Detect which cell encompasses the target text, then output its (x, y) center coordinate. 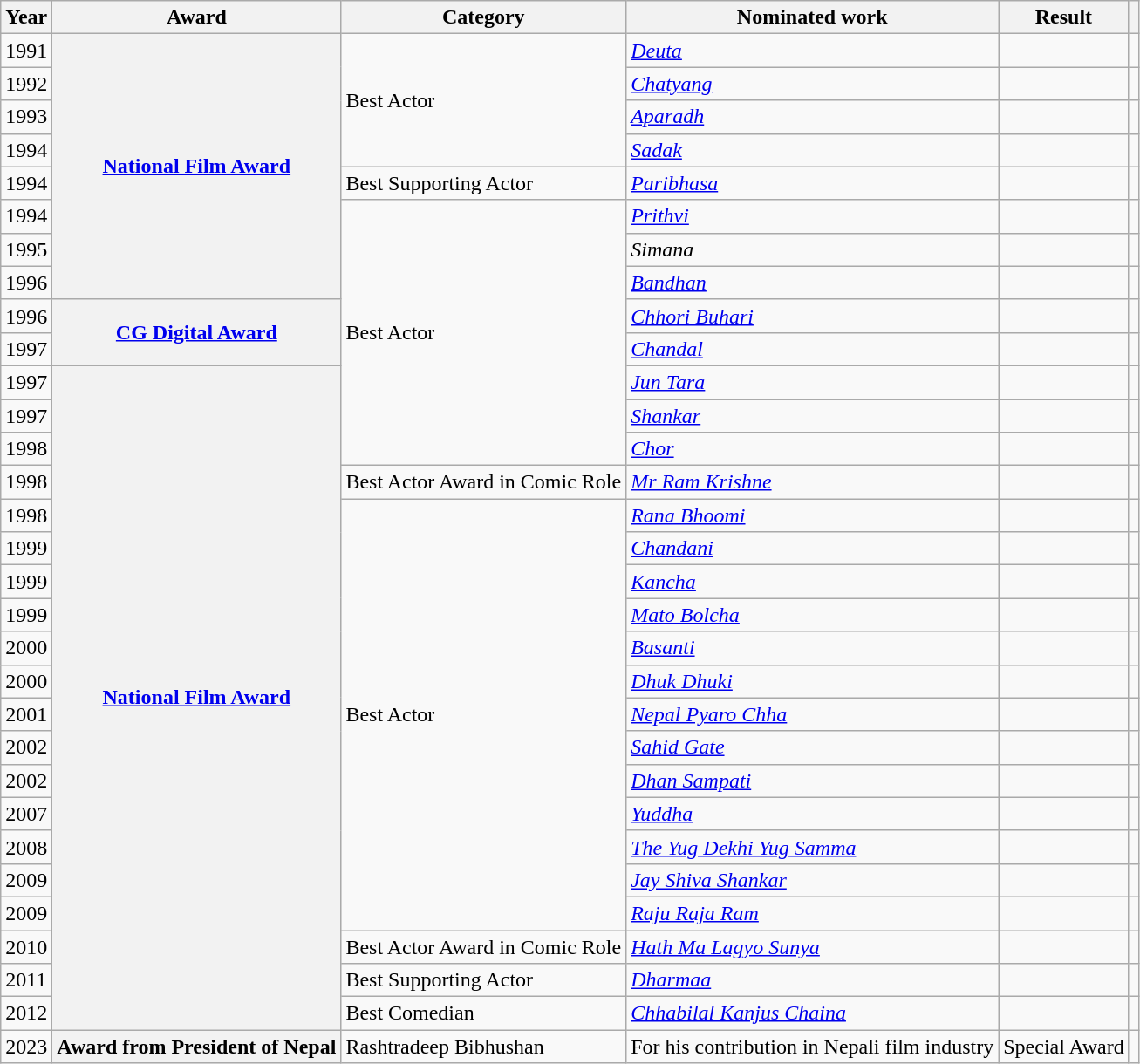
Dharmaa (813, 980)
2011 (26, 980)
Mr Ram Krishne (813, 482)
For his contribution in Nepali film industry (813, 1047)
Aparadh (813, 117)
Prithvi (813, 216)
Rashtradeep Bibhushan (483, 1047)
Chatyang (813, 84)
Shankar (813, 416)
Best Comedian (483, 1013)
Dhuk Dhuki (813, 681)
Rana Bhoomi (813, 515)
Chhori Buhari (813, 316)
2010 (26, 946)
Yuddha (813, 814)
Award from President of Nepal (197, 1047)
2008 (26, 847)
1992 (26, 84)
2007 (26, 814)
Simana (813, 249)
Jay Shiva Shankar (813, 880)
Bandhan (813, 283)
Special Award (1064, 1047)
Hath Ma Lagyo Sunya (813, 946)
The Yug Dekhi Yug Samma (813, 847)
Chor (813, 449)
Year (26, 17)
Deuta (813, 51)
Chandal (813, 349)
Basanti (813, 648)
CG Digital Award (197, 332)
1995 (26, 249)
Nominated work (813, 17)
Category (483, 17)
1993 (26, 117)
Sadak (813, 150)
Result (1064, 17)
Jun Tara (813, 382)
Sahid Gate (813, 747)
Chhabilal Kanjus Chaina (813, 1013)
Chandani (813, 549)
Award (197, 17)
Nepal Pyaro Chha (813, 714)
Dhan Sampati (813, 781)
2012 (26, 1013)
Kancha (813, 582)
Paribhasa (813, 183)
2023 (26, 1047)
Mato Bolcha (813, 615)
Raju Raja Ram (813, 913)
2001 (26, 714)
1991 (26, 51)
